Output the (x, y) coordinate of the center of the cell containing the given text.  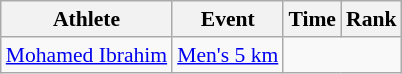
Mohamed Ibrahim (86, 55)
Event (228, 19)
Men's 5 km (228, 55)
Athlete (86, 19)
Rank (372, 19)
Time (312, 19)
